Search for the cell housing the specified text and yield its (X, Y) center coordinate. 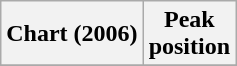
Chart (2006) (72, 34)
Peakposition (189, 34)
